Determine the (x, y) coordinate at the center of the cell enclosing the given text.  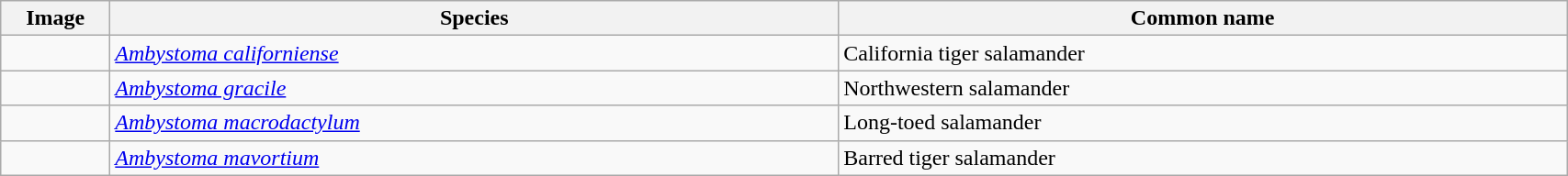
Northwestern salamander (1203, 88)
Barred tiger salamander (1203, 158)
Species (474, 18)
California tiger salamander (1203, 53)
Ambystoma californiense (474, 53)
Common name (1203, 18)
Ambystoma macrodactylum (474, 123)
Ambystoma gracile (474, 88)
Ambystoma mavortium (474, 158)
Image (55, 18)
Long-toed salamander (1203, 123)
